Identify which cell holds the provided text, then report its [x, y] central coordinate. 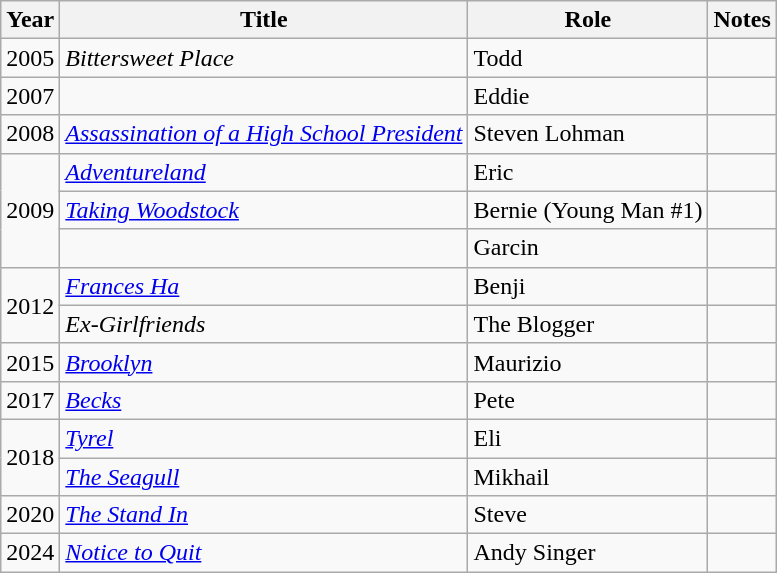
Steven Lohman [588, 134]
2015 [30, 362]
2018 [30, 457]
Assassination of a High School President [264, 134]
Eli [588, 438]
Eddie [588, 96]
2007 [30, 96]
Becks [264, 400]
Ex-Girlfriends [264, 324]
The Seagull [264, 477]
Frances Ha [264, 286]
Bernie (Young Man #1) [588, 210]
The Stand In [264, 515]
Todd [588, 58]
2012 [30, 305]
Taking Woodstock [264, 210]
Andy Singer [588, 553]
2017 [30, 400]
2009 [30, 210]
Garcin [588, 248]
Notes [742, 20]
Mikhail [588, 477]
Tyrel [264, 438]
The Blogger [588, 324]
Benji [588, 286]
Bittersweet Place [264, 58]
2020 [30, 515]
Eric [588, 172]
Notice to Quit [264, 553]
Maurizio [588, 362]
2005 [30, 58]
2008 [30, 134]
2024 [30, 553]
Pete [588, 400]
Role [588, 20]
Steve [588, 515]
Adventureland [264, 172]
Year [30, 20]
Brooklyn [264, 362]
Title [264, 20]
